For the text-containing cell, return its midpoint in [X, Y] coordinate format. 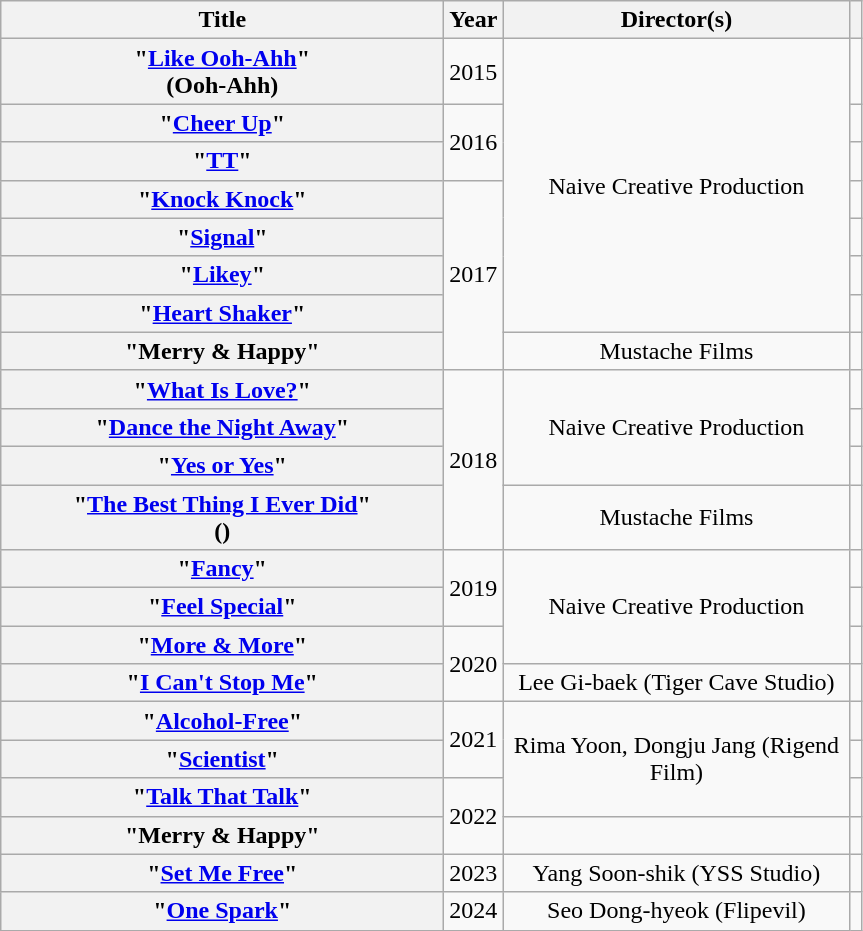
"The Best Thing I Ever Did"() [222, 516]
"Cheer Up" [222, 123]
Director(s) [676, 20]
2020 [474, 664]
2023 [474, 873]
"Signal" [222, 237]
"One Spark" [222, 911]
2021 [474, 740]
"Set Me Free" [222, 873]
Lee Gi-baek (Tiger Cave Studio) [676, 683]
"Dance the Night Away" [222, 427]
"TT" [222, 161]
2024 [474, 911]
"Scientist" [222, 759]
Seo Dong-hyeok (Flipevil) [676, 911]
"Like Ooh-Ahh"(Ooh-Ahh) [222, 72]
2016 [474, 142]
"Fancy" [222, 569]
Yang Soon-shik (YSS Studio) [676, 873]
Year [474, 20]
"Alcohol-Free" [222, 721]
2015 [474, 72]
Rima Yoon, Dongju Jang (Rigend Film) [676, 759]
2022 [474, 816]
"Knock Knock" [222, 199]
"Talk That Talk" [222, 797]
"More & More" [222, 645]
"Yes or Yes" [222, 465]
"Likey" [222, 275]
2017 [474, 275]
2019 [474, 588]
"Feel Special" [222, 607]
"What Is Love?" [222, 389]
2018 [474, 460]
Title [222, 20]
"I Can't Stop Me" [222, 683]
"Heart Shaker" [222, 313]
